Identify which cell holds the provided text, then report its (x, y) central coordinate. 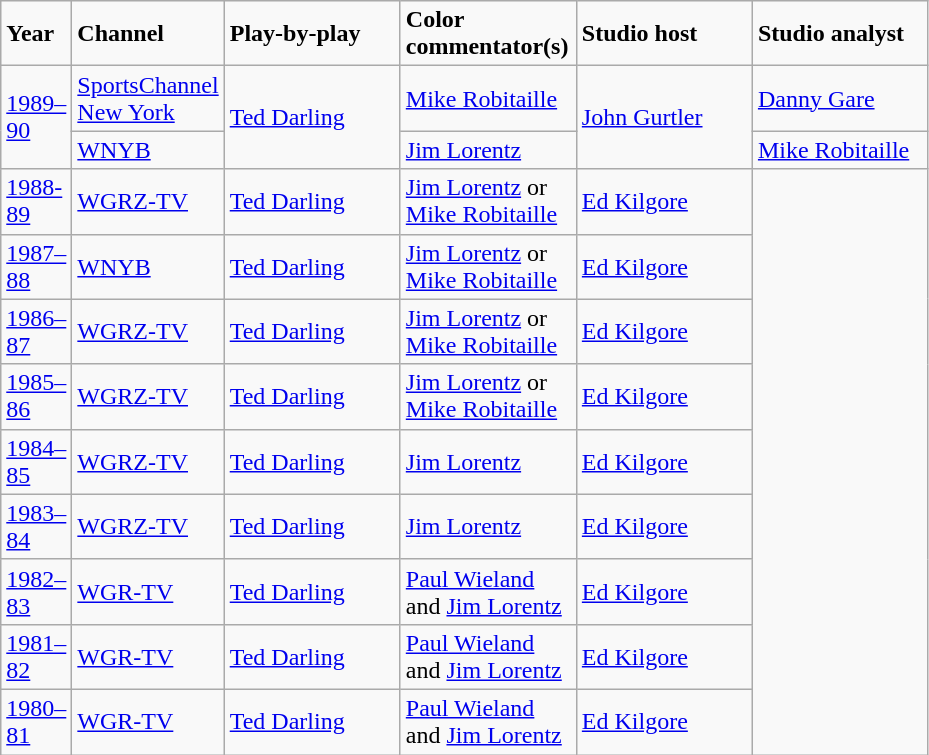
1983–84 (36, 526)
1982–83 (36, 592)
SportsChannel New York (148, 98)
Play-by-play (312, 34)
1985–86 (36, 396)
Danny Gare (840, 98)
Channel (148, 34)
Studio analyst (840, 34)
1986–87 (36, 332)
Color commentator(s) (488, 34)
John Gurtler (664, 118)
1989–90 (36, 118)
Year (36, 34)
1988-89 (36, 202)
Studio host (664, 34)
1987–88 (36, 266)
1980–81 (36, 722)
1984–85 (36, 462)
1981–82 (36, 656)
